Scan for the cell matching the given text and deliver its (X, Y) coordinate at center. 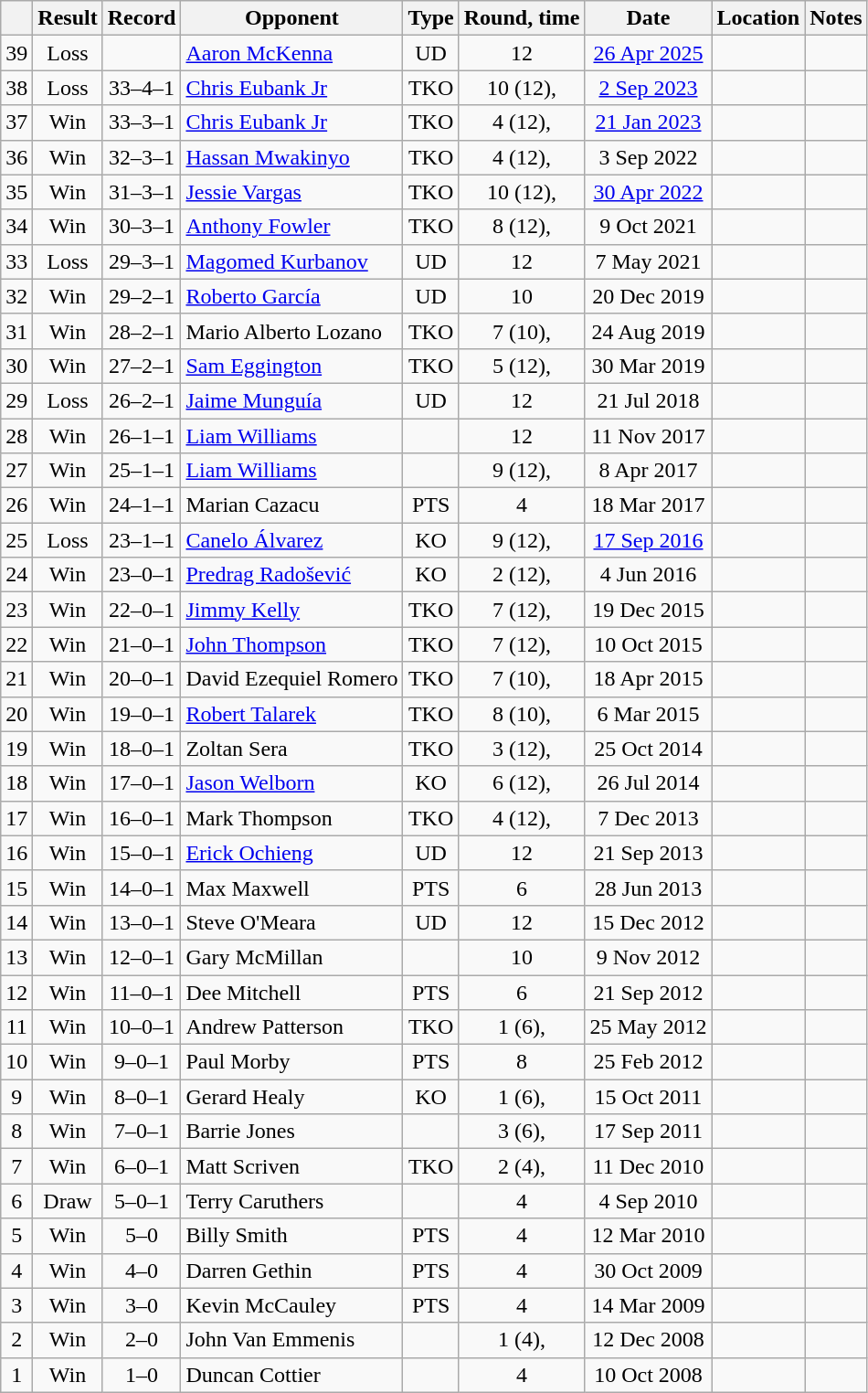
28–2–1 (142, 331)
32 (16, 296)
Erick Ochieng (292, 853)
5–0 (142, 1236)
29 (16, 400)
26 Jul 2014 (649, 783)
27 (16, 471)
Notes (836, 18)
23–1–1 (142, 540)
Result (68, 18)
26 (16, 505)
Record (142, 18)
2–0 (142, 1340)
8 (12), (522, 227)
14 (16, 922)
29–3–1 (142, 261)
Barrie Jones (292, 1132)
8 (10), (522, 714)
6 (12), (522, 783)
17 Sep 2016 (649, 540)
2 (16, 1340)
Robert Talarek (292, 714)
30–3–1 (142, 227)
30 Mar 2019 (649, 366)
1–0 (142, 1375)
31–3–1 (142, 192)
Canelo Álvarez (292, 540)
6–0–1 (142, 1166)
30 (16, 366)
26–2–1 (142, 400)
25 May 2012 (649, 1027)
38 (16, 88)
Location (758, 18)
Max Maxwell (292, 888)
20–0–1 (142, 679)
Predrag Radošević (292, 575)
Zoltan Sera (292, 749)
Aaron McKenna (292, 53)
36 (16, 157)
5–0–1 (142, 1201)
37 (16, 122)
Gary McMillan (292, 957)
14 Mar 2009 (649, 1305)
7–0–1 (142, 1132)
10–0–1 (142, 1027)
Jaime Munguía (292, 400)
13 (16, 957)
12–0–1 (142, 957)
12 Mar 2010 (649, 1236)
30 Oct 2009 (649, 1271)
17–0–1 (142, 783)
John Thompson (292, 644)
Dee Mitchell (292, 992)
21 Jul 2018 (649, 400)
Roberto García (292, 296)
21 (16, 679)
26 Apr 2025 (649, 53)
25 Oct 2014 (649, 749)
9 Oct 2021 (649, 227)
Steve O'Meara (292, 922)
25 Feb 2012 (649, 1062)
Round, time (522, 18)
1 (16, 1375)
32–3–1 (142, 157)
16 (16, 853)
Hassan Mwakinyo (292, 157)
35 (16, 192)
22 (16, 644)
Duncan Cottier (292, 1375)
4 Jun 2016 (649, 575)
8 Apr 2017 (649, 471)
3 (16, 1305)
Sam Eggington (292, 366)
25–1–1 (142, 471)
Anthony Fowler (292, 227)
33 (16, 261)
27–2–1 (142, 366)
17 Sep 2011 (649, 1132)
15 Oct 2011 (649, 1097)
19–0–1 (142, 714)
23–0–1 (142, 575)
3 Sep 2022 (649, 157)
Jason Welborn (292, 783)
Matt Scriven (292, 1166)
3 (12), (522, 749)
28 (16, 436)
7 May 2021 (649, 261)
26–1–1 (142, 436)
30 Apr 2022 (649, 192)
10 Oct 2015 (649, 644)
5 (12), (522, 366)
17 (16, 818)
15 (16, 888)
18 Apr 2015 (649, 679)
Darren Gethin (292, 1271)
6 Mar 2015 (649, 714)
21 Sep 2013 (649, 853)
Terry Caruthers (292, 1201)
25 (16, 540)
18–0–1 (142, 749)
16–0–1 (142, 818)
9–0–1 (142, 1062)
21–0–1 (142, 644)
21 Jan 2023 (649, 122)
Paul Morby (292, 1062)
10 Oct 2008 (649, 1375)
28 Jun 2013 (649, 888)
7 Dec 2013 (649, 818)
11 Dec 2010 (649, 1166)
18 Mar 2017 (649, 505)
23 (16, 610)
3 (6), (522, 1132)
14–0–1 (142, 888)
Andrew Patterson (292, 1027)
21 Sep 2012 (649, 992)
2 Sep 2023 (649, 88)
34 (16, 227)
John Van Emmenis (292, 1340)
7 (16, 1166)
Jessie Vargas (292, 192)
Date (649, 18)
9 Nov 2012 (649, 957)
15 Dec 2012 (649, 922)
Mark Thompson (292, 818)
39 (16, 53)
22–0–1 (142, 610)
9 (16, 1097)
24 (16, 575)
Mario Alberto Lozano (292, 331)
33–3–1 (142, 122)
Type (431, 18)
31 (16, 331)
8–0–1 (142, 1097)
2 (12), (522, 575)
20 (16, 714)
11 (16, 1027)
24–1–1 (142, 505)
33–4–1 (142, 88)
4–0 (142, 1271)
David Ezequiel Romero (292, 679)
1 (4), (522, 1340)
24 Aug 2019 (649, 331)
Billy Smith (292, 1236)
4 Sep 2010 (649, 1201)
3–0 (142, 1305)
Jimmy Kelly (292, 610)
5 (16, 1236)
Opponent (292, 18)
11 Nov 2017 (649, 436)
13–0–1 (142, 922)
2 (4), (522, 1166)
19 Dec 2015 (649, 610)
Gerard Healy (292, 1097)
Draw (68, 1201)
Marian Cazacu (292, 505)
29–2–1 (142, 296)
15–0–1 (142, 853)
18 (16, 783)
Magomed Kurbanov (292, 261)
11–0–1 (142, 992)
Kevin McCauley (292, 1305)
20 Dec 2019 (649, 296)
19 (16, 749)
12 Dec 2008 (649, 1340)
